Determine the [X, Y] coordinate at the center of the cell enclosing the given text.  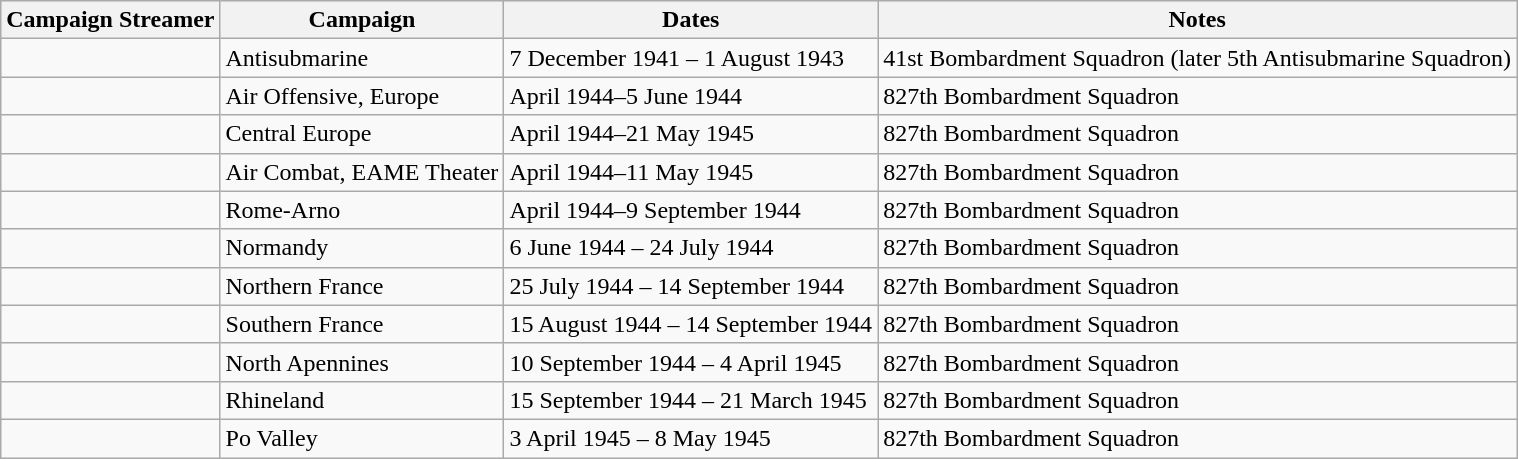
Air Combat, EAME Theater [362, 172]
Rome-Arno [362, 210]
Campaign Streamer [110, 20]
7 December 1941 – 1 August 1943 [691, 58]
Dates [691, 20]
April 1944–9 September 1944 [691, 210]
6 June 1944 – 24 July 1944 [691, 248]
Rhineland [362, 400]
25 July 1944 – 14 September 1944 [691, 286]
Campaign [362, 20]
April 1944–11 May 1945 [691, 172]
Northern France [362, 286]
April 1944–21 May 1945 [691, 134]
Southern France [362, 324]
April 1944–5 June 1944 [691, 96]
15 September 1944 – 21 March 1945 [691, 400]
3 April 1945 – 8 May 1945 [691, 438]
Central Europe [362, 134]
North Apennines [362, 362]
Po Valley [362, 438]
Air Offensive, Europe [362, 96]
Normandy [362, 248]
Antisubmarine [362, 58]
Notes [1198, 20]
41st Bombardment Squadron (later 5th Antisubmarine Squadron) [1198, 58]
10 September 1944 – 4 April 1945 [691, 362]
15 August 1944 – 14 September 1944 [691, 324]
